Identify which cell holds the provided text, then report its [X, Y] central coordinate. 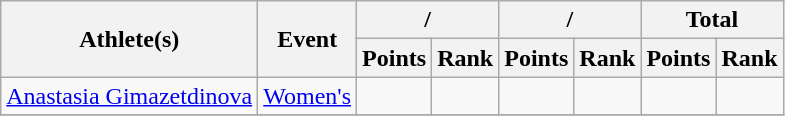
Event [308, 39]
Anastasia Gimazetdinova [130, 96]
Athlete(s) [130, 39]
Women's [308, 96]
Total [712, 20]
